Identify which cell holds the provided text, then report its (x, y) central coordinate. 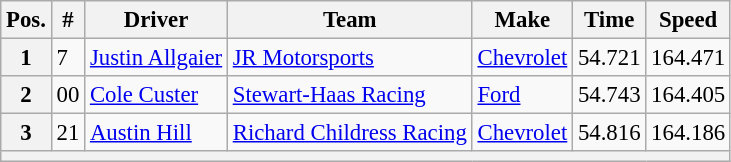
Richard Childress Racing (350, 133)
Justin Allgaier (156, 58)
Make (522, 20)
Time (610, 20)
7 (68, 58)
164.471 (688, 58)
Stewart-Haas Racing (350, 95)
# (68, 20)
164.186 (688, 133)
JR Motorsports (350, 58)
00 (68, 95)
Driver (156, 20)
Pos. (26, 20)
Cole Custer (156, 95)
Speed (688, 20)
54.816 (610, 133)
54.721 (610, 58)
164.405 (688, 95)
1 (26, 58)
54.743 (610, 95)
Austin Hill (156, 133)
2 (26, 95)
Ford (522, 95)
3 (26, 133)
21 (68, 133)
Team (350, 20)
